Scan for the cell matching the given text and deliver its (X, Y) coordinate at center. 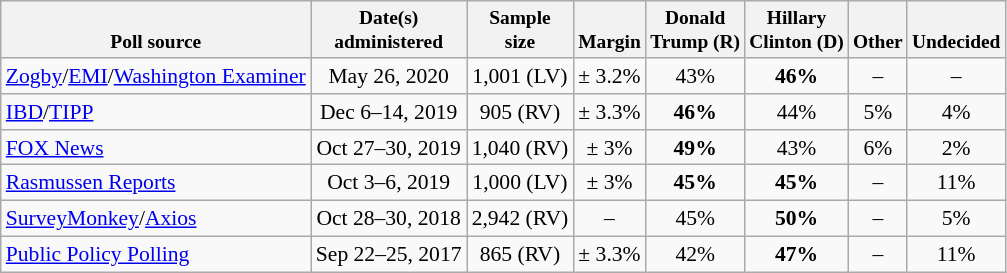
1,000 (LV) (520, 183)
Public Policy Polling (156, 254)
42% (696, 254)
Sep 22–25, 2017 (389, 254)
Margin (609, 30)
4% (956, 112)
Oct 27–30, 2019 (389, 148)
May 26, 2020 (389, 76)
Other (878, 30)
Rasmussen Reports (156, 183)
FOX News (156, 148)
Poll source (156, 30)
2,942 (RV) (520, 219)
1,040 (RV) (520, 148)
905 (RV) (520, 112)
6% (878, 148)
IBD/TIPP (156, 112)
1,001 (LV) (520, 76)
Date(s)administered (389, 30)
Undecided (956, 30)
2% (956, 148)
865 (RV) (520, 254)
49% (696, 148)
Oct 28–30, 2018 (389, 219)
HillaryClinton (D) (797, 30)
Dec 6–14, 2019 (389, 112)
Samplesize (520, 30)
Oct 3–6, 2019 (389, 183)
SurveyMonkey/Axios (156, 219)
50% (797, 219)
47% (797, 254)
DonaldTrump (R) (696, 30)
44% (797, 112)
Zogby/EMI/Washington Examiner (156, 76)
± 3.2% (609, 76)
